Return the [X, Y] coordinate for the center point of the cell that contains the specified text.  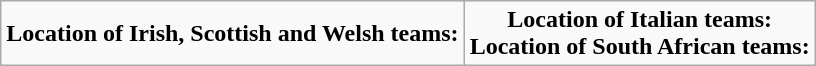
Location of Irish, Scottish and Welsh teams: [232, 34]
Location of Italian teams: Location of South African teams: [640, 34]
